Provide the (x, y) coordinate of the cell's center where the given text is located.  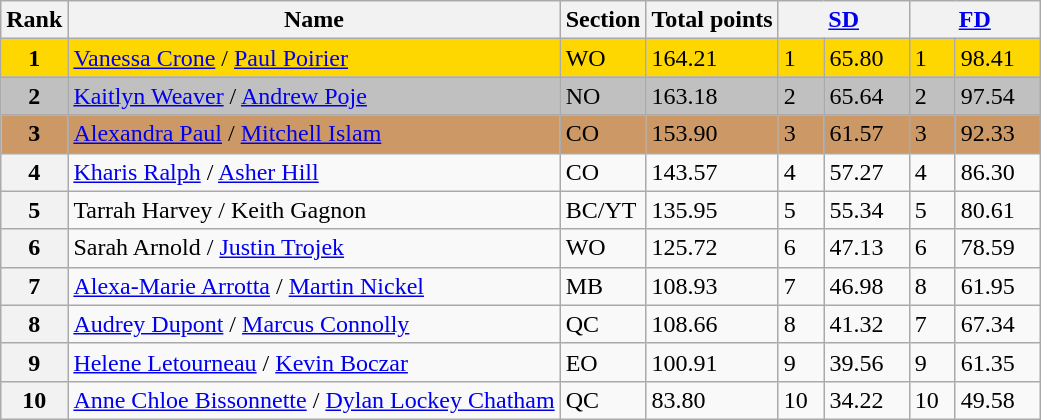
Anne Chloe Bissonnette / Dylan Lockey Chatham (314, 400)
61.95 (998, 286)
NO (603, 96)
EO (603, 362)
MB (603, 286)
47.13 (866, 248)
39.56 (866, 362)
SD (844, 20)
Alexandra Paul / Mitchell Islam (314, 134)
100.91 (712, 362)
Kaitlyn Weaver / Andrew Poje (314, 96)
108.93 (712, 286)
108.66 (712, 324)
BC/YT (603, 210)
Audrey Dupont / Marcus Connolly (314, 324)
34.22 (866, 400)
97.54 (998, 96)
Helene Letourneau / Kevin Boczar (314, 362)
125.72 (712, 248)
55.34 (866, 210)
65.64 (866, 96)
65.80 (866, 58)
163.18 (712, 96)
41.32 (866, 324)
57.27 (866, 172)
78.59 (998, 248)
61.57 (866, 134)
86.30 (998, 172)
98.41 (998, 58)
164.21 (712, 58)
Name (314, 20)
Sarah Arnold / Justin Trojek (314, 248)
135.95 (712, 210)
Kharis Ralph / Asher Hill (314, 172)
92.33 (998, 134)
Section (603, 20)
143.57 (712, 172)
Vanessa Crone / Paul Poirier (314, 58)
Rank (34, 20)
46.98 (866, 286)
Alexa-Marie Arrotta / Martin Nickel (314, 286)
49.58 (998, 400)
61.35 (998, 362)
FD (974, 20)
67.34 (998, 324)
Tarrah Harvey / Keith Gagnon (314, 210)
Total points (712, 20)
83.80 (712, 400)
153.90 (712, 134)
80.61 (998, 210)
